Extract the (X, Y) coordinate from the center of the cell holding the provided text.  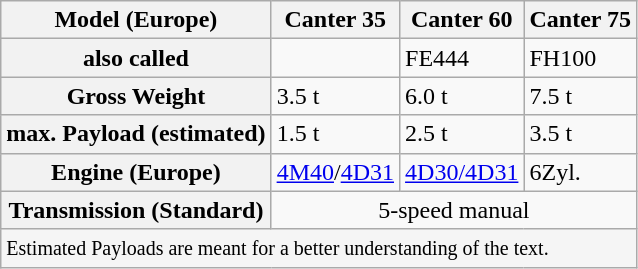
Gross Weight (136, 96)
FH100 (580, 58)
Model (Europe) (136, 20)
4M40/4D31 (335, 172)
Canter 35 (335, 20)
Estimated Payloads are meant for a better understanding of the text. (319, 248)
Transmission (Standard) (136, 210)
4D30/4D31 (462, 172)
FE444 (462, 58)
5-speed manual (454, 210)
7.5 t (580, 96)
Engine (Europe) (136, 172)
1.5 t (335, 134)
6.0 t (462, 96)
max. Payload (estimated) (136, 134)
6Zyl. (580, 172)
also called (136, 58)
Canter 60 (462, 20)
2.5 t (462, 134)
Canter 75 (580, 20)
